Detect which cell encompasses the target text, then output its (x, y) center coordinate. 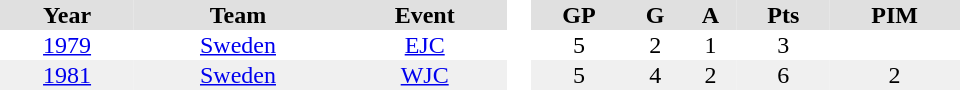
Team (238, 15)
WJC (425, 75)
1 (711, 45)
4 (656, 75)
G (656, 15)
6 (783, 75)
A (711, 15)
1979 (67, 45)
PIM (894, 15)
GP (579, 15)
3 (783, 45)
1981 (67, 75)
EJC (425, 45)
Event (425, 15)
Year (67, 15)
Pts (783, 15)
